Determine the [X, Y] coordinate at the center of the cell enclosing the given text.  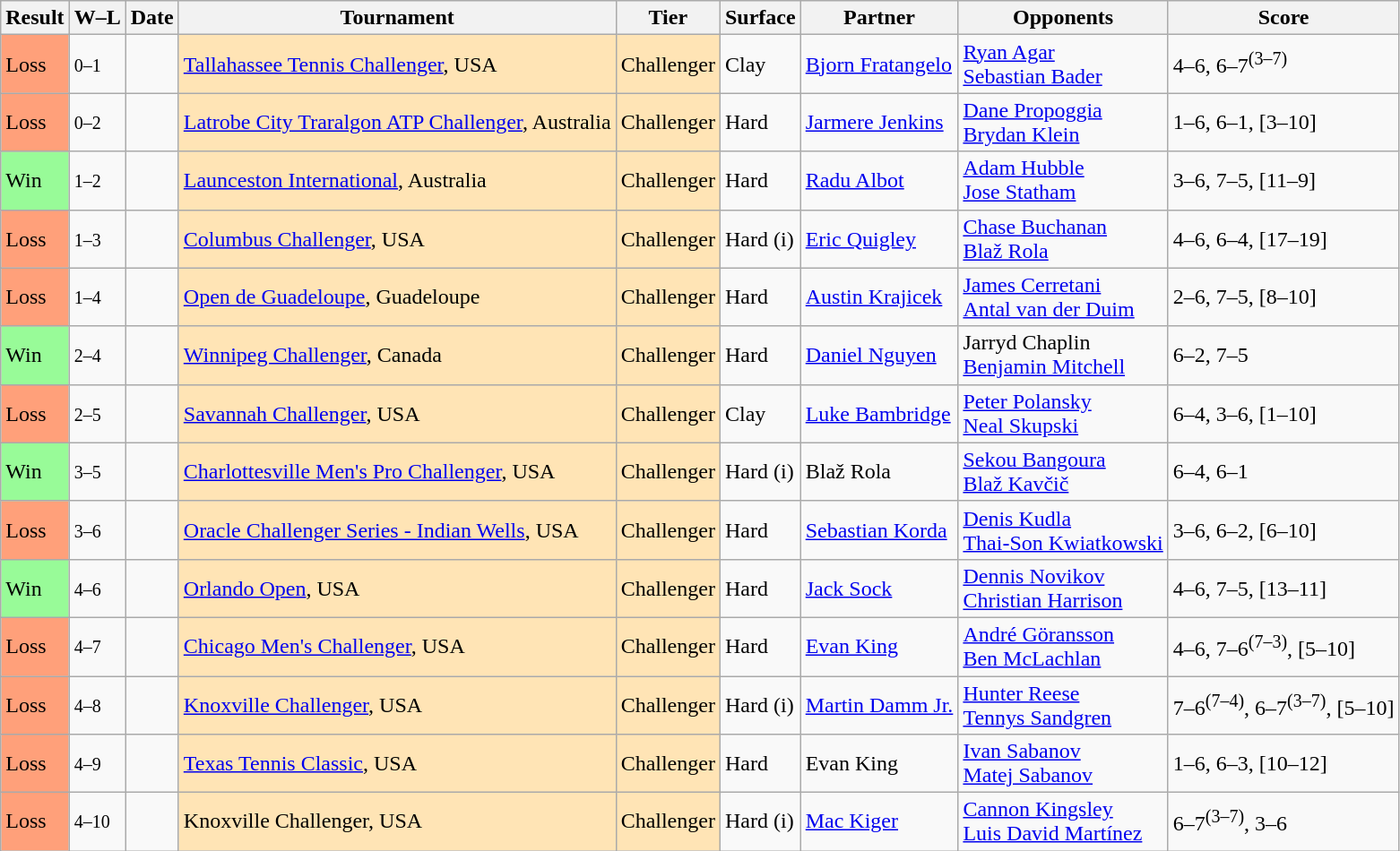
1–3 [97, 238]
Hunter Reese Tennys Sandgren [1063, 704]
2–4 [97, 355]
Winnipeg Challenger, Canada [397, 355]
1–6, 6–1, [3–10] [1283, 122]
Martin Damm Jr. [879, 704]
Denis Kudla Thai-Son Kwiatkowski [1063, 530]
James Cerretani Antal van der Duim [1063, 297]
Savannah Challenger, USA [397, 414]
Dane Propoggia Brydan Klein [1063, 122]
Peter Polansky Neal Skupski [1063, 414]
4–7 [97, 647]
1–2 [97, 181]
6–7(3–7), 3–6 [1283, 822]
Chicago Men's Challenger, USA [397, 647]
Tier [668, 18]
2–6, 7–5, [8–10] [1283, 297]
0–2 [97, 122]
4–6, 6–4, [17–19] [1283, 238]
0–1 [97, 64]
Result [35, 18]
6–4, 3–6, [1–10] [1283, 414]
Date [152, 18]
3–5 [97, 471]
Radu Albot [879, 181]
W–L [97, 18]
Dennis Novikov Christian Harrison [1063, 588]
Open de Guadeloupe, Guadeloupe [397, 297]
Sekou Bangoura Blaž Kavčič [1063, 471]
4–10 [97, 822]
Tournament [397, 18]
Opponents [1063, 18]
3–6 [97, 530]
Eric Quigley [879, 238]
6–2, 7–5 [1283, 355]
Jarmere Jenkins [879, 122]
7–6(7–4), 6–7(3–7), [5–10] [1283, 704]
3–6, 7–5, [11–9] [1283, 181]
6–4, 6–1 [1283, 471]
Austin Krajicek [879, 297]
4–9 [97, 763]
Surface [760, 18]
Blaž Rola [879, 471]
4–6, 7–6(7–3), [5–10] [1283, 647]
2–5 [97, 414]
Daniel Nguyen [879, 355]
Oracle Challenger Series - Indian Wells, USA [397, 530]
Charlottesville Men's Pro Challenger, USA [397, 471]
Bjorn Fratangelo [879, 64]
Orlando Open, USA [397, 588]
Cannon Kingsley Luis David Martínez [1063, 822]
Texas Tennis Classic, USA [397, 763]
Ryan Agar Sebastian Bader [1063, 64]
Columbus Challenger, USA [397, 238]
4–6 [97, 588]
Launceston International, Australia [397, 181]
1–4 [97, 297]
4–6, 7–5, [13–11] [1283, 588]
Tallahassee Tennis Challenger, USA [397, 64]
Ivan Sabanov Matej Sabanov [1063, 763]
Luke Bambridge [879, 414]
Score [1283, 18]
3–6, 6–2, [6–10] [1283, 530]
Jarryd Chaplin Benjamin Mitchell [1063, 355]
André GöranssonBen McLachlan [1063, 647]
4–8 [97, 704]
4–6, 6–7(3–7) [1283, 64]
Latrobe City Traralgon ATP Challenger, Australia [397, 122]
1–6, 6–3, [10–12] [1283, 763]
Chase Buchanan Blaž Rola [1063, 238]
Sebastian Korda [879, 530]
Jack Sock [879, 588]
Adam Hubble Jose Statham [1063, 181]
Mac Kiger [879, 822]
Partner [879, 18]
